Extract the (X, Y) coordinate from the center of the cell holding the provided text.  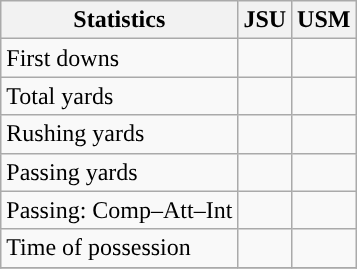
First downs (120, 58)
Time of possession (120, 248)
JSU (265, 20)
Passing: Comp–Att–Int (120, 210)
Statistics (120, 20)
Rushing yards (120, 134)
Passing yards (120, 172)
Total yards (120, 96)
USM (324, 20)
